Capture the cell that displays the provided text and extract its [X, Y] central coordinate. 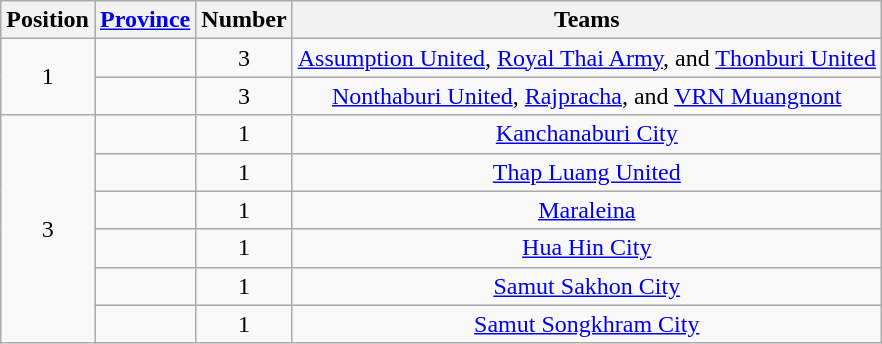
Kanchanaburi City [586, 134]
Position [48, 20]
Number [244, 20]
Samut Songkhram City [586, 324]
Hua Hin City [586, 248]
Samut Sakhon City [586, 286]
Thap Luang United [586, 172]
Nonthaburi United, Rajpracha, and VRN Muangnont [586, 96]
Province [144, 20]
Assumption United, Royal Thai Army, and Thonburi United [586, 58]
Maraleina [586, 210]
Teams [586, 20]
